Return the [X, Y] coordinate for the center point of the cell that contains the specified text.  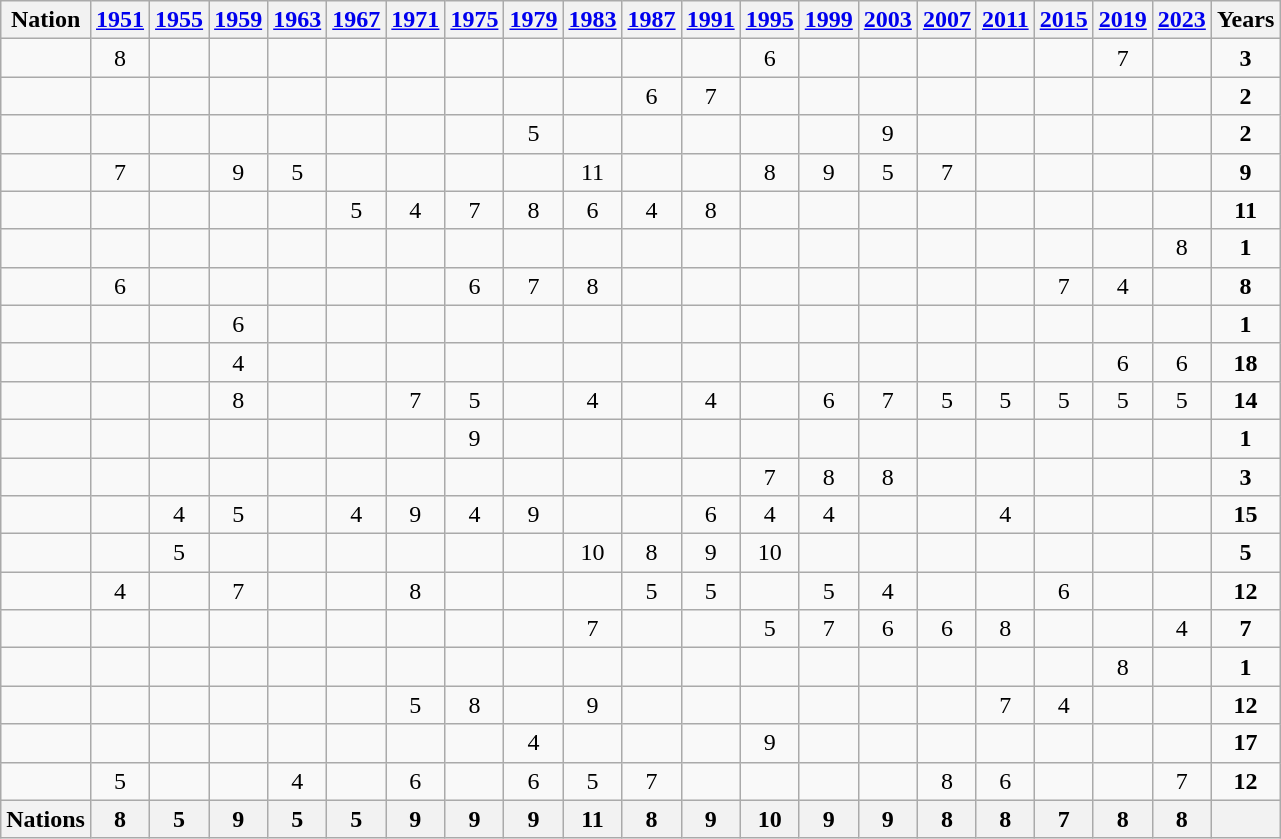
1955 [180, 20]
1951 [120, 20]
17 [1245, 743]
2015 [1064, 20]
14 [1245, 400]
1979 [534, 20]
1983 [592, 20]
1971 [416, 20]
Years [1245, 20]
1975 [474, 20]
2023 [1182, 20]
1995 [770, 20]
1991 [710, 20]
2011 [1005, 20]
1963 [298, 20]
Nations [46, 819]
1959 [238, 20]
18 [1245, 362]
Nation [46, 20]
1987 [652, 20]
2007 [946, 20]
1967 [356, 20]
1999 [828, 20]
2003 [888, 20]
2019 [1122, 20]
15 [1245, 515]
